Find where the given text appears and provide that cell's center as [x, y] coordinate. 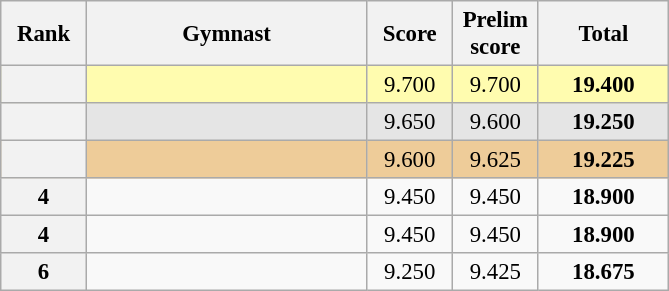
19.225 [604, 160]
9.625 [496, 160]
9.650 [410, 122]
Total [604, 34]
Gymnast [226, 34]
19.400 [604, 85]
Rank [44, 34]
Score [410, 34]
Prelim score [496, 34]
19.250 [604, 122]
